Return [x, y] of the center of cell containing provided text 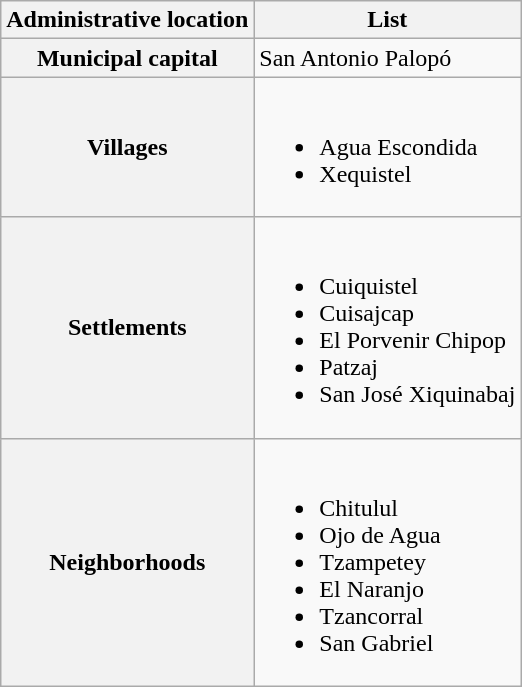
CuiquistelCuisajcapEl Porvenir ChipopPatzajSan José Xiquinabaj [388, 328]
San Antonio Palopó [388, 58]
Agua EscondidaXequistel [388, 147]
Neighborhoods [128, 562]
Administrative location [128, 20]
Settlements [128, 328]
Villages [128, 147]
List [388, 20]
ChitululOjo de AguaTzampeteyEl NaranjoTzancorralSan Gabriel [388, 562]
Municipal capital [128, 58]
